Search for the cell housing the specified text and yield its (x, y) center coordinate. 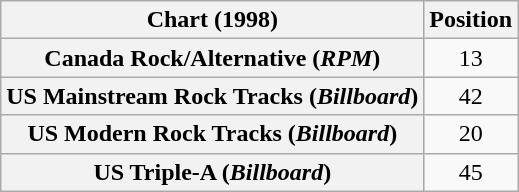
Position (471, 20)
Canada Rock/Alternative (RPM) (212, 58)
Chart (1998) (212, 20)
US Mainstream Rock Tracks (Billboard) (212, 96)
42 (471, 96)
US Triple-A (Billboard) (212, 172)
US Modern Rock Tracks (Billboard) (212, 134)
20 (471, 134)
45 (471, 172)
13 (471, 58)
